Detect which cell encompasses the target text, then output its [X, Y] center coordinate. 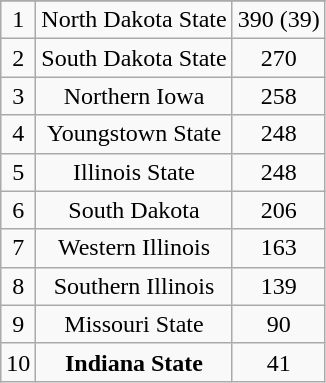
Northern Iowa [134, 96]
6 [18, 210]
9 [18, 324]
4 [18, 134]
7 [18, 248]
1 [18, 20]
Western Illinois [134, 248]
South Dakota [134, 210]
3 [18, 96]
8 [18, 286]
5 [18, 172]
Illinois State [134, 172]
90 [278, 324]
258 [278, 96]
Indiana State [134, 362]
206 [278, 210]
Missouri State [134, 324]
Southern Illinois [134, 286]
270 [278, 58]
South Dakota State [134, 58]
10 [18, 362]
139 [278, 286]
390 (39) [278, 20]
Youngstown State [134, 134]
North Dakota State [134, 20]
163 [278, 248]
41 [278, 362]
2 [18, 58]
